Search for the cell housing the specified text and yield its [x, y] center coordinate. 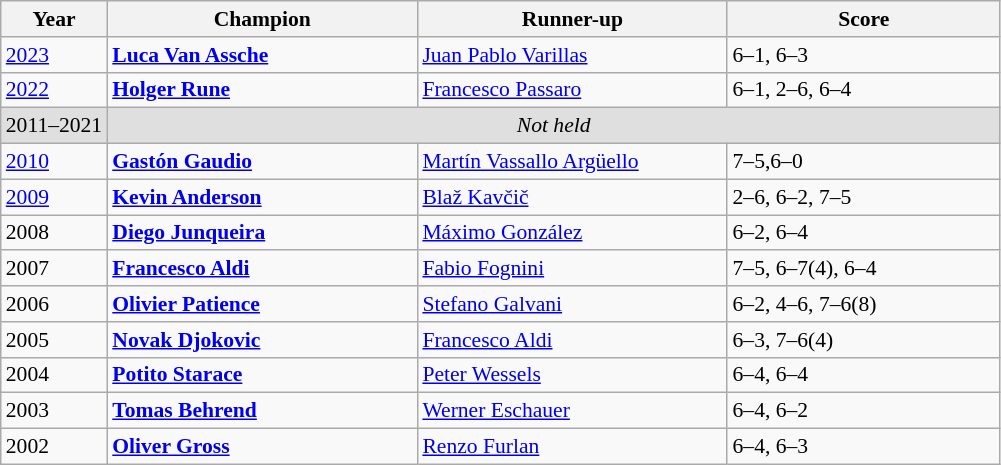
6–2, 4–6, 7–6(8) [864, 304]
2002 [54, 447]
2004 [54, 375]
Year [54, 19]
Renzo Furlan [572, 447]
2005 [54, 340]
2006 [54, 304]
6–1, 6–3 [864, 55]
2007 [54, 269]
Gastón Gaudio [262, 162]
Not held [554, 126]
2023 [54, 55]
6–4, 6–2 [864, 411]
Luca Van Assche [262, 55]
Werner Eschauer [572, 411]
2008 [54, 233]
Score [864, 19]
Blaž Kavčič [572, 197]
Tomas Behrend [262, 411]
Oliver Gross [262, 447]
Potito Starace [262, 375]
6–2, 6–4 [864, 233]
Holger Rune [262, 90]
Fabio Fognini [572, 269]
2011–2021 [54, 126]
Francesco Passaro [572, 90]
Stefano Galvani [572, 304]
Máximo González [572, 233]
2009 [54, 197]
6–4, 6–3 [864, 447]
Kevin Anderson [262, 197]
Juan Pablo Varillas [572, 55]
Novak Djokovic [262, 340]
2010 [54, 162]
6–1, 2–6, 6–4 [864, 90]
Champion [262, 19]
Olivier Patience [262, 304]
2–6, 6–2, 7–5 [864, 197]
7–5,6–0 [864, 162]
Diego Junqueira [262, 233]
7–5, 6–7(4), 6–4 [864, 269]
2003 [54, 411]
Peter Wessels [572, 375]
Martín Vassallo Argüello [572, 162]
6–4, 6–4 [864, 375]
Runner-up [572, 19]
6–3, 7–6(4) [864, 340]
2022 [54, 90]
